For the text-containing cell, return its midpoint in [x, y] coordinate format. 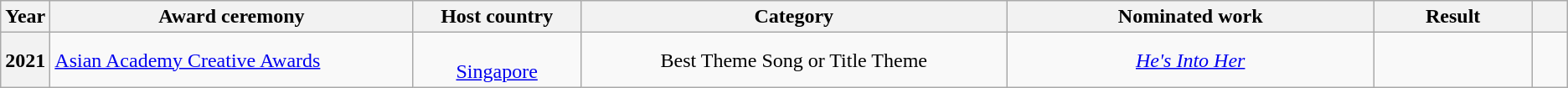
Singapore [497, 60]
Host country [497, 17]
Year [25, 17]
Award ceremony [231, 17]
Category [794, 17]
Nominated work [1190, 17]
Asian Academy Creative Awards [231, 60]
Best Theme Song or Title Theme [794, 60]
Result [1452, 17]
2021 [25, 60]
He's Into Her [1190, 60]
